Return the (X, Y) coordinate for the center point of the cell that contains the specified text.  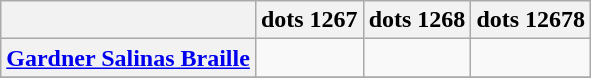
dots 1268 (417, 20)
dots 1267 (309, 20)
dots 12678 (531, 20)
Gardner Salinas Braille (128, 58)
